For the text-containing cell, return its midpoint in (X, Y) coordinate format. 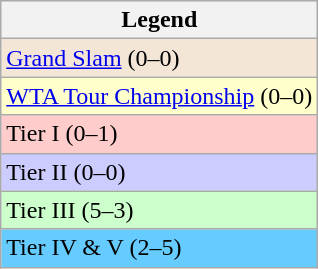
Tier II (0–0) (160, 172)
WTA Tour Championship (0–0) (160, 96)
Grand Slam (0–0) (160, 58)
Tier III (5–3) (160, 210)
Tier IV & V (2–5) (160, 248)
Legend (160, 20)
Tier I (0–1) (160, 134)
